Search for the cell housing the specified text and yield its [X, Y] center coordinate. 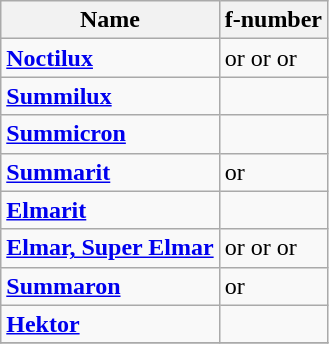
Noctilux [110, 58]
Summicron [110, 134]
Name [110, 20]
Hektor [110, 324]
Summaron [110, 286]
Elmar, Super Elmar [110, 248]
f-number [273, 20]
Elmarit [110, 210]
Summarit [110, 172]
Summilux [110, 96]
